Locate the cell with the specified text and output its [x, y] center coordinate. 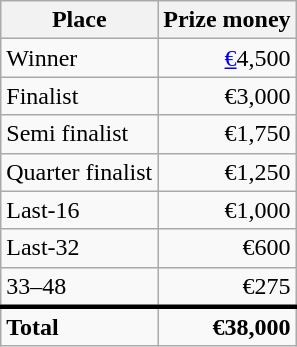
€600 [227, 248]
€1,750 [227, 134]
€3,000 [227, 96]
Winner [80, 58]
33–48 [80, 287]
€1,000 [227, 210]
Total [80, 327]
Place [80, 20]
Prize money [227, 20]
Semi finalist [80, 134]
€275 [227, 287]
€38,000 [227, 327]
€1,250 [227, 172]
Last-16 [80, 210]
Finalist [80, 96]
Quarter finalist [80, 172]
Last-32 [80, 248]
€4,500 [227, 58]
